For the text-containing cell, return its midpoint in [x, y] coordinate format. 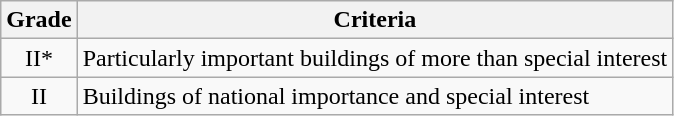
Particularly important buildings of more than special interest [375, 58]
Grade [39, 20]
II [39, 96]
II* [39, 58]
Criteria [375, 20]
Buildings of national importance and special interest [375, 96]
